Search for the cell housing the specified text and yield its [X, Y] center coordinate. 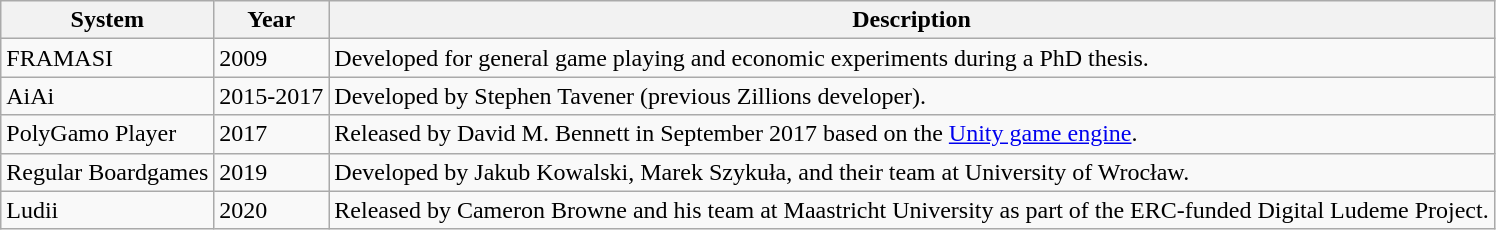
Regular Boardgames [108, 172]
2009 [272, 58]
System [108, 20]
2017 [272, 134]
Developed by Jakub Kowalski, Marek Szykuła, and their team at University of Wrocław. [912, 172]
Released by David M. Bennett in September 2017 based on the Unity game engine. [912, 134]
2019 [272, 172]
Year [272, 20]
Ludii [108, 210]
Developed by Stephen Tavener (previous Zillions developer). [912, 96]
Developed for general game playing and economic experiments during a PhD thesis. [912, 58]
2015-2017 [272, 96]
PolyGamo Player [108, 134]
Released by Cameron Browne and his team at Maastricht University as part of the ERC-funded Digital Ludeme Project. [912, 210]
Description [912, 20]
FRAMASI [108, 58]
AiAi [108, 96]
2020 [272, 210]
